Output the (X, Y) coordinate of the center of the cell containing the given text.  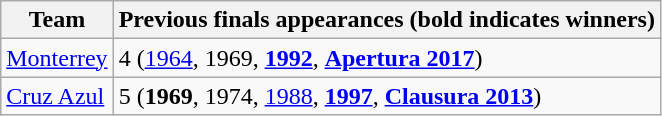
Monterrey (57, 58)
Team (57, 20)
Previous finals appearances (bold indicates winners) (386, 20)
Cruz Azul (57, 96)
4 (1964, 1969, 1992, Apertura 2017) (386, 58)
5 (1969, 1974, 1988, 1997, Clausura 2013) (386, 96)
